Detect which cell encompasses the target text, then output its [X, Y] center coordinate. 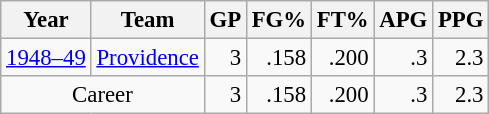
Team [148, 20]
PPG [461, 20]
APG [404, 20]
1948–49 [46, 58]
GP [225, 20]
Year [46, 20]
Providence [148, 58]
Career [102, 95]
FT% [342, 20]
FG% [278, 20]
